Scan for the cell matching the given text and deliver its [X, Y] coordinate at center. 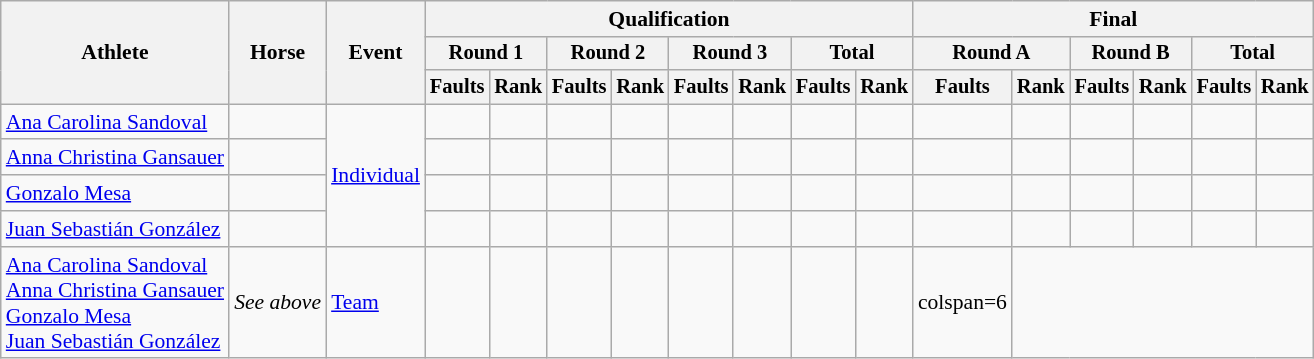
Round A [992, 54]
Event [376, 52]
Juan Sebastián González [115, 229]
Anna Christina Gansauer [115, 158]
Ana Carolina SandovalAnna Christina GansauerGonzalo MesaJuan Sebastián González [115, 303]
Final [1114, 19]
Round 2 [608, 54]
Ana Carolina Sandoval [115, 122]
See above [278, 303]
Horse [278, 52]
colspan=6 [962, 303]
Individual [376, 175]
Athlete [115, 52]
Round B [1131, 54]
Gonzalo Mesa [115, 193]
Round 3 [730, 54]
Round 1 [486, 54]
Qualification [669, 19]
Team [376, 303]
